For the text-containing cell, return its midpoint in [X, Y] coordinate format. 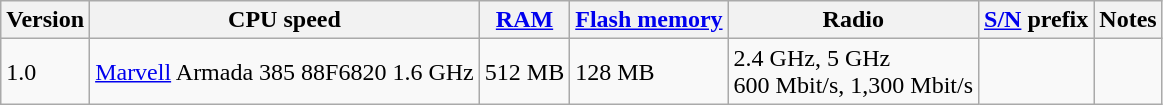
CPU speed [285, 20]
512 MB [524, 72]
128 MB [649, 72]
Notes [1128, 20]
Marvell Armada 385 88F6820 1.6 GHz [285, 72]
Version [46, 20]
S/N prefix [1036, 20]
Radio [853, 20]
Flash memory [649, 20]
RAM [524, 20]
1.0 [46, 72]
2.4 GHz, 5 GHz600 Mbit/s, 1,300 Mbit/s [853, 72]
